Search for the cell housing the specified text and yield its (x, y) center coordinate. 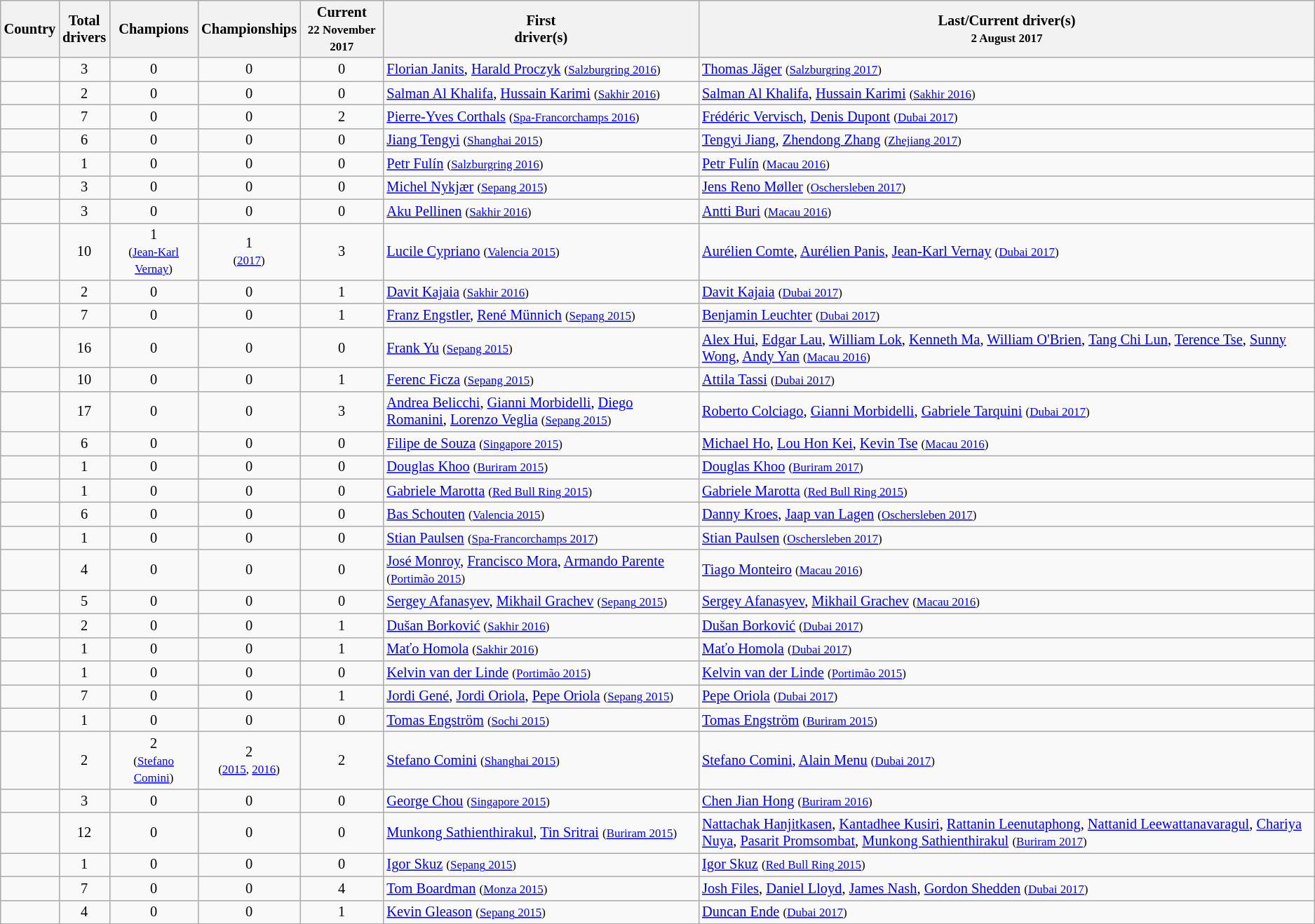
George Chou (Singapore 2015) (541, 801)
Davit Kajaia (Dubai 2017) (1007, 292)
2(Stefano Comini) (154, 760)
Jiang Tengyi (Shanghai 2015) (541, 140)
Tomas Engström (Buriram 2015) (1007, 720)
Jordi Gené, Jordi Oriola, Pepe Oriola (Sepang 2015) (541, 696)
Dušan Borković (Sakhir 2016) (541, 625)
Jens Reno Møller (Oschersleben 2017) (1007, 187)
Aku Pellinen (Sakhir 2016) (541, 211)
Lucile Cypriano (Valencia 2015) (541, 252)
Josh Files, Daniel Lloyd, James Nash, Gordon Shedden (Dubai 2017) (1007, 888)
Pepe Oriola (Dubai 2017) (1007, 696)
Igor Skuz (Red Bull Ring 2015) (1007, 864)
Stefano Comini (Shanghai 2015) (541, 760)
Pierre-Yves Corthals (Spa-Francorchamps 2016) (541, 116)
Champions (154, 29)
José Monroy, Francisco Mora, Armando Parente (Portimão 2015) (541, 570)
Dušan Borković (Dubai 2017) (1007, 625)
Florian Janits, Harald Proczyk (Salzburgring 2016) (541, 69)
Bas Schouten (Valencia 2015) (541, 514)
Andrea Belicchi, Gianni Morbidelli, Diego Romanini, Lorenzo Veglia (Sepang 2015) (541, 412)
Kevin Gleason (Sepang 2015) (541, 912)
Douglas Khoo (Buriram 2017) (1007, 467)
Tiago Monteiro (Macau 2016) (1007, 570)
16 (84, 348)
Championships (249, 29)
Frédéric Vervisch, Denis Dupont (Dubai 2017) (1007, 116)
Michel Nykjær (Sepang 2015) (541, 187)
Ferenc Ficza (Sepang 2015) (541, 379)
Munkong Sathienthirakul, Tin Sritrai (Buriram 2015) (541, 833)
Sergey Afanasyev, Mikhail Grachev (Sepang 2015) (541, 602)
Stefano Comini, Alain Menu (Dubai 2017) (1007, 760)
Current22 November 2017 (342, 29)
Alex Hui, Edgar Lau, William Lok, Kenneth Ma, William O'Brien, Tang Chi Lun, Terence Tse, Sunny Wong, Andy Yan (Macau 2016) (1007, 348)
Tengyi Jiang, Zhendong Zhang (Zhejiang 2017) (1007, 140)
Chen Jian Hong (Buriram 2016) (1007, 801)
Totaldrivers (84, 29)
Maťo Homola (Dubai 2017) (1007, 649)
Michael Ho, Lou Hon Kei, Kevin Tse (Macau 2016) (1007, 444)
Antti Buri (Macau 2016) (1007, 211)
Aurélien Comte, Aurélien Panis, Jean-Karl Vernay (Dubai 2017) (1007, 252)
Douglas Khoo (Buriram 2015) (541, 467)
Petr Fulín (Salzburgring 2016) (541, 164)
Country (29, 29)
Benjamin Leuchter (Dubai 2017) (1007, 315)
Maťo Homola (Sakhir 2016) (541, 649)
Stian Paulsen (Spa-Francorchamps 2017) (541, 538)
Filipe de Souza (Singapore 2015) (541, 444)
Petr Fulín (Macau 2016) (1007, 164)
Franz Engstler, René Münnich (Sepang 2015) (541, 315)
Duncan Ende (Dubai 2017) (1007, 912)
Thomas Jäger (Salzburgring 2017) (1007, 69)
Sergey Afanasyev, Mikhail Grachev (Macau 2016) (1007, 602)
12 (84, 833)
Danny Kroes, Jaap van Lagen (Oschersleben 2017) (1007, 514)
1(2017) (249, 252)
Tomas Engström (Sochi 2015) (541, 720)
Firstdriver(s) (541, 29)
Davit Kajaia (Sakhir 2016) (541, 292)
Tom Boardman (Monza 2015) (541, 888)
5 (84, 602)
Stian Paulsen (Oschersleben 2017) (1007, 538)
Roberto Colciago, Gianni Morbidelli, Gabriele Tarquini (Dubai 2017) (1007, 412)
17 (84, 412)
Igor Skuz (Sepang 2015) (541, 864)
Attila Tassi (Dubai 2017) (1007, 379)
Last/Current driver(s)2 August 2017 (1007, 29)
2(2015, 2016) (249, 760)
Frank Yu (Sepang 2015) (541, 348)
1(Jean-Karl Vernay) (154, 252)
